Scan for the cell matching the given text and deliver its (X, Y) coordinate at center. 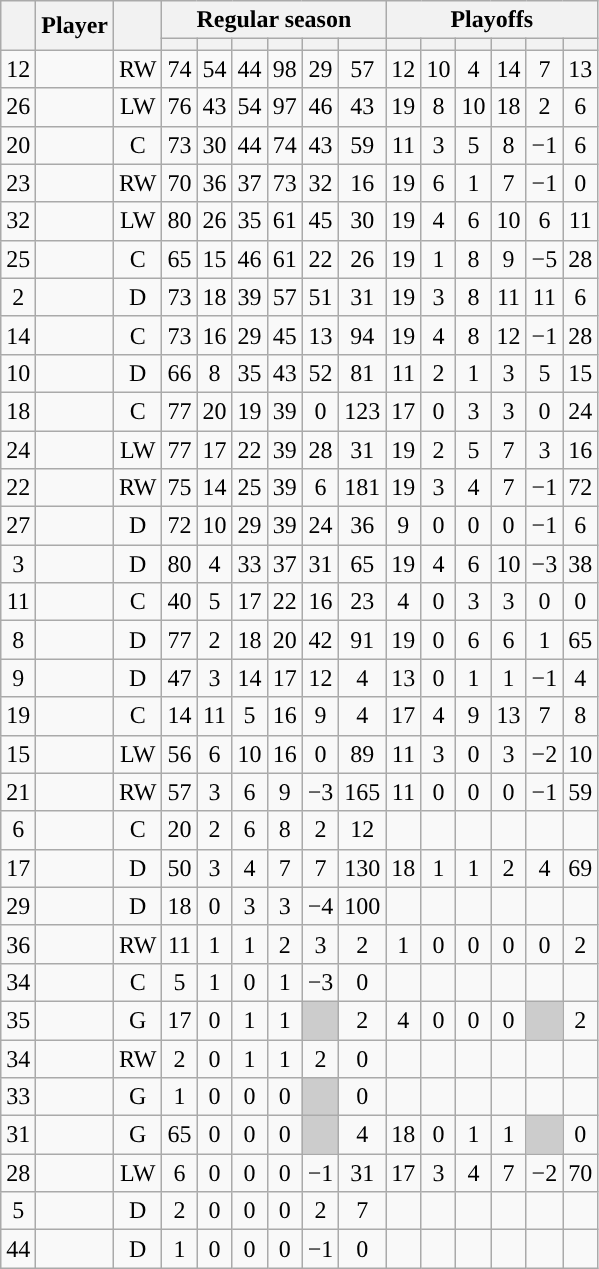
40 (180, 602)
50 (180, 868)
51 (320, 297)
21 (18, 792)
97 (284, 107)
81 (362, 373)
−4 (320, 906)
165 (362, 792)
Regular season (274, 20)
Player (75, 26)
56 (180, 754)
Playoffs (492, 20)
89 (362, 754)
76 (180, 107)
38 (580, 564)
123 (362, 411)
47 (180, 678)
−5 (544, 259)
52 (320, 373)
130 (362, 868)
94 (362, 335)
69 (580, 868)
98 (284, 69)
91 (362, 640)
100 (362, 906)
75 (180, 488)
27 (18, 526)
181 (362, 488)
42 (320, 640)
66 (180, 373)
